For the text-containing cell, return its midpoint in (X, Y) coordinate format. 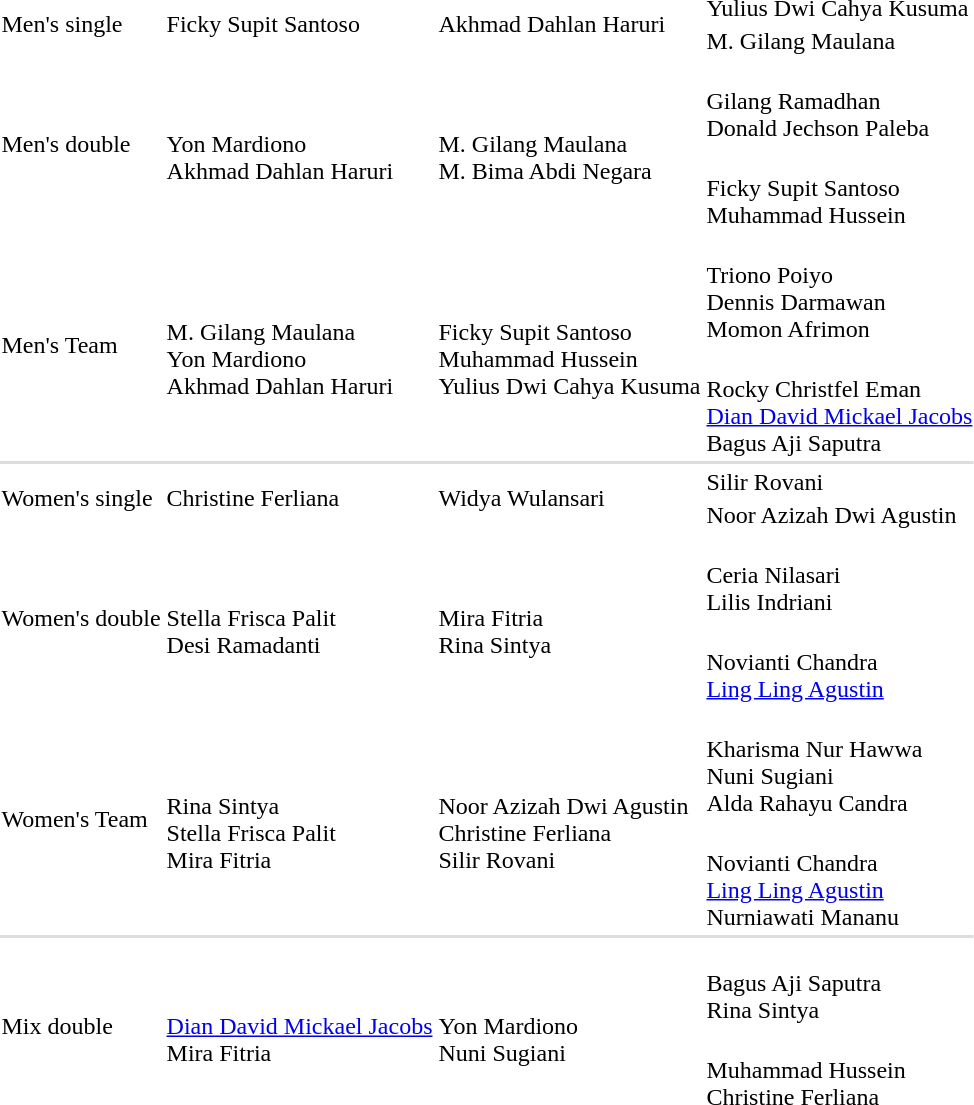
Women's single (81, 498)
Noor Azizah Dwi Agustin (840, 515)
Gilang RamadhanDonald Jechson Paleba (840, 101)
Ficky Supit SantosoMuhammad HusseinYulius Dwi Cahya Kusuma (570, 346)
Men's Team (81, 346)
Widya Wulansari (570, 498)
Women's Team (81, 820)
Ceria NilasariLilis Indriani (840, 575)
Novianti ChandraLing Ling AgustinNurniawati Mananu (840, 876)
Bagus Aji SaputraRina Sintya (840, 983)
Noor Azizah Dwi AgustinChristine FerlianaSilir Rovani (570, 820)
Mira FitriaRina Sintya (570, 618)
M. Gilang Maulana (840, 41)
Rocky Christfel EmanDian David Mickael JacobsBagus Aji Saputra (840, 402)
Silir Rovani (840, 482)
Triono PoiyoDennis DarmawanMomon Afrimon (840, 288)
M. Gilang MaulanaYon MardionoAkhmad Dahlan Haruri (300, 346)
Ficky Supit SantosoMuhammad Hussein (840, 188)
M. Gilang MaulanaM. Bima Abdi Negara (570, 144)
Men's double (81, 144)
Stella Frisca PalitDesi Ramadanti (300, 618)
Kharisma Nur HawwaNuni SugianiAlda Rahayu Candra (840, 762)
Christine Ferliana (300, 498)
Novianti ChandraLing Ling Agustin (840, 662)
Women's double (81, 618)
Rina SintyaStella Frisca PalitMira Fitria (300, 820)
Yon MardionoAkhmad Dahlan Haruri (300, 144)
